Find where the given text appears and provide that cell's center as [X, Y] coordinate. 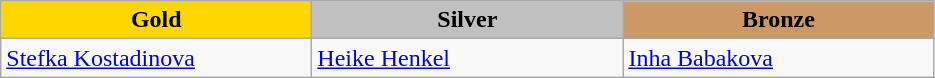
Stefka Kostadinova [156, 58]
Silver [468, 20]
Gold [156, 20]
Heike Henkel [468, 58]
Bronze [778, 20]
Inha Babakova [778, 58]
